Return the [x, y] coordinate for the center point of the cell that contains the specified text.  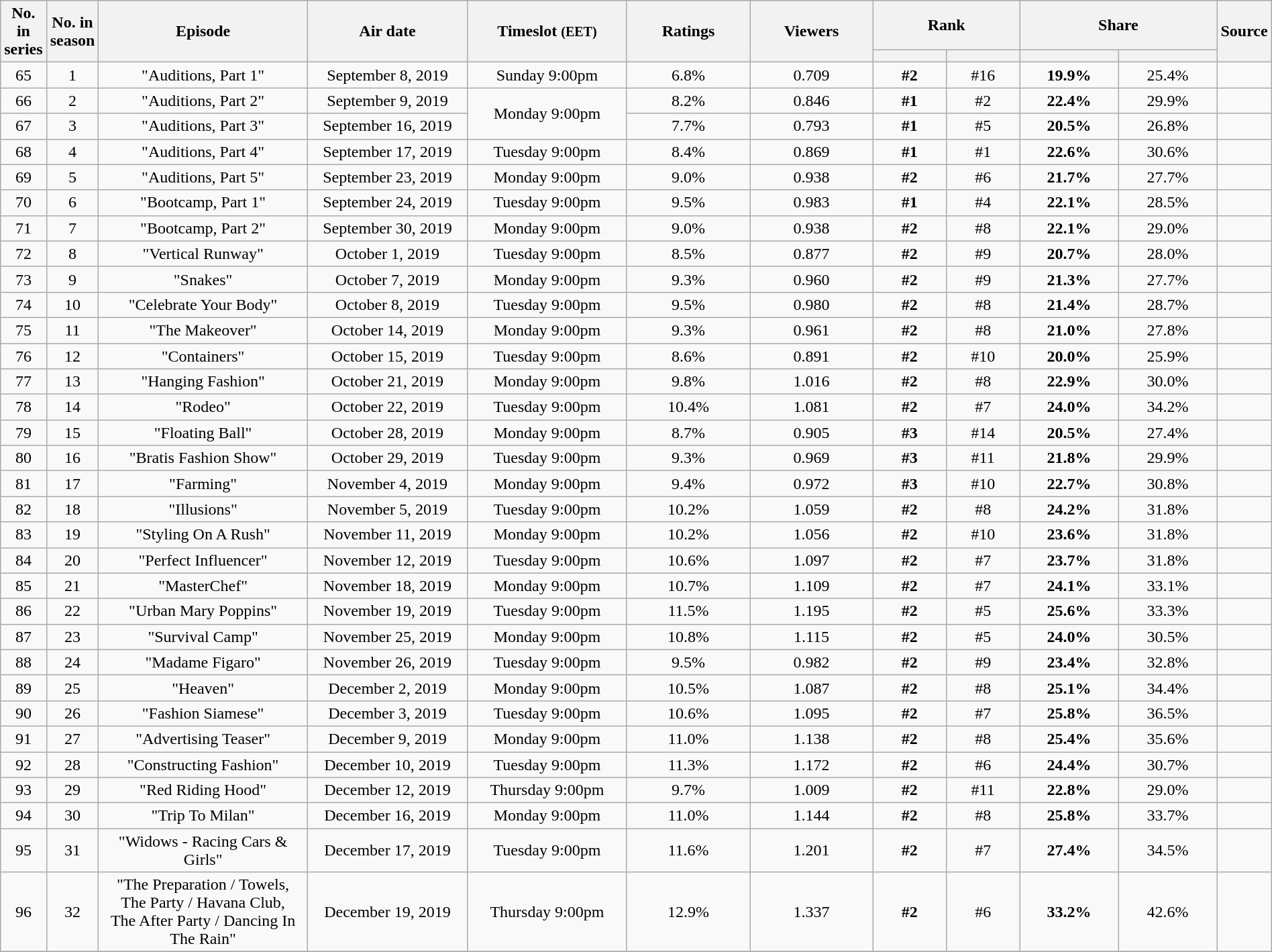
94 [23, 816]
31 [72, 851]
October 8, 2019 [387, 305]
74 [23, 305]
34.4% [1167, 688]
89 [23, 688]
November 25, 2019 [387, 637]
77 [23, 382]
11.5% [688, 611]
"Hanging Fashion" [203, 382]
8.7% [688, 433]
"Auditions, Part 2" [203, 101]
3 [72, 126]
December 17, 2019 [387, 851]
11.6% [688, 851]
84 [23, 560]
22.6% [1069, 152]
"Fashion Siamese" [203, 713]
"Survival Camp" [203, 637]
82 [23, 509]
"Snakes" [203, 279]
1.081 [812, 407]
22.4% [1069, 101]
2 [72, 101]
7.7% [688, 126]
December 3, 2019 [387, 713]
68 [23, 152]
1 [72, 75]
Source [1244, 32]
Viewers [812, 32]
October 15, 2019 [387, 356]
November 19, 2019 [387, 611]
78 [23, 407]
10.5% [688, 688]
28 [72, 764]
24.4% [1069, 764]
79 [23, 433]
8.4% [688, 152]
0.709 [812, 75]
"Farming" [203, 484]
85 [23, 586]
0.905 [812, 433]
13 [72, 382]
1.016 [812, 382]
92 [23, 764]
Share [1118, 25]
21.8% [1069, 458]
34.5% [1167, 851]
19 [72, 535]
"Illusions" [203, 509]
15 [72, 433]
September 16, 2019 [387, 126]
67 [23, 126]
21.4% [1069, 305]
"Red Riding Hood" [203, 790]
25.1% [1069, 688]
27 [72, 739]
23.4% [1069, 662]
1.056 [812, 535]
1.201 [812, 851]
21.3% [1069, 279]
"Madame Figaro" [203, 662]
Ratings [688, 32]
26.8% [1167, 126]
"Perfect Influencer" [203, 560]
"The Preparation / Towels, The Party / Havana Club, The After Party / Dancing In The Rain" [203, 912]
8.5% [688, 254]
December 10, 2019 [387, 764]
December 9, 2019 [387, 739]
14 [72, 407]
8 [72, 254]
34.2% [1167, 407]
28.7% [1167, 305]
10 [72, 305]
6.8% [688, 75]
22.9% [1069, 382]
83 [23, 535]
8.6% [688, 356]
1.337 [812, 912]
"Floating Ball" [203, 433]
29 [72, 790]
#4 [983, 203]
1.195 [812, 611]
0.877 [812, 254]
7 [72, 228]
30.6% [1167, 152]
25 [72, 688]
Air date [387, 32]
"Heaven" [203, 688]
November 26, 2019 [387, 662]
70 [23, 203]
December 19, 2019 [387, 912]
27.8% [1167, 330]
Rank [946, 25]
"Containers" [203, 356]
November 12, 2019 [387, 560]
20 [72, 560]
October 28, 2019 [387, 433]
21 [72, 586]
10.4% [688, 407]
No. inseries [23, 32]
1.138 [812, 739]
19.9% [1069, 75]
20.7% [1069, 254]
"Constructing Fashion" [203, 764]
9.8% [688, 382]
26 [72, 713]
"Auditions, Part 1" [203, 75]
87 [23, 637]
42.6% [1167, 912]
20.0% [1069, 356]
17 [72, 484]
16 [72, 458]
"Auditions, Part 4" [203, 152]
11.3% [688, 764]
33.1% [1167, 586]
September 30, 2019 [387, 228]
No. inseason [72, 32]
23.7% [1069, 560]
November 18, 2019 [387, 586]
1.095 [812, 713]
25.9% [1167, 356]
12.9% [688, 912]
December 12, 2019 [387, 790]
Episode [203, 32]
"Celebrate Your Body" [203, 305]
11 [72, 330]
0.972 [812, 484]
0.983 [812, 203]
October 1, 2019 [387, 254]
73 [23, 279]
90 [23, 713]
October 22, 2019 [387, 407]
9 [72, 279]
"Advertising Teaser" [203, 739]
1.059 [812, 509]
88 [23, 662]
18 [72, 509]
"Bratis Fashion Show" [203, 458]
1.109 [812, 586]
0.982 [812, 662]
"MasterChef" [203, 586]
September 8, 2019 [387, 75]
September 9, 2019 [387, 101]
81 [23, 484]
September 23, 2019 [387, 177]
95 [23, 851]
November 5, 2019 [387, 509]
28.0% [1167, 254]
24.2% [1069, 509]
Sunday 9:00pm [547, 75]
21.0% [1069, 330]
0.869 [812, 152]
"Auditions, Part 5" [203, 177]
October 29, 2019 [387, 458]
"Trip To Milan" [203, 816]
12 [72, 356]
33.2% [1069, 912]
"Bootcamp, Part 1" [203, 203]
30.5% [1167, 637]
24.1% [1069, 586]
10.7% [688, 586]
0.960 [812, 279]
22 [72, 611]
December 16, 2019 [387, 816]
"Styling On A Rush" [203, 535]
30.7% [1167, 764]
"The Makeover" [203, 330]
30.8% [1167, 484]
"Rodeo" [203, 407]
0.980 [812, 305]
1.009 [812, 790]
23 [72, 637]
93 [23, 790]
36.5% [1167, 713]
9.7% [688, 790]
0.891 [812, 356]
35.6% [1167, 739]
96 [23, 912]
November 11, 2019 [387, 535]
32 [72, 912]
76 [23, 356]
1.172 [812, 764]
1.115 [812, 637]
0.969 [812, 458]
October 21, 2019 [387, 382]
32.8% [1167, 662]
9.4% [688, 484]
33.7% [1167, 816]
28.5% [1167, 203]
"Urban Mary Poppins" [203, 611]
1.087 [812, 688]
66 [23, 101]
4 [72, 152]
72 [23, 254]
5 [72, 177]
80 [23, 458]
75 [23, 330]
0.846 [812, 101]
#14 [983, 433]
30.0% [1167, 382]
1.097 [812, 560]
23.6% [1069, 535]
December 2, 2019 [387, 688]
0.961 [812, 330]
6 [72, 203]
"Widows - Racing Cars & Girls" [203, 851]
30 [72, 816]
69 [23, 177]
"Auditions, Part 3" [203, 126]
October 7, 2019 [387, 279]
22.8% [1069, 790]
10.8% [688, 637]
October 14, 2019 [387, 330]
22.7% [1069, 484]
0.793 [812, 126]
September 17, 2019 [387, 152]
24 [72, 662]
#16 [983, 75]
25.6% [1069, 611]
"Vertical Runway" [203, 254]
8.2% [688, 101]
71 [23, 228]
Timeslot (EET) [547, 32]
91 [23, 739]
21.7% [1069, 177]
33.3% [1167, 611]
November 4, 2019 [387, 484]
"Bootcamp, Part 2" [203, 228]
1.144 [812, 816]
86 [23, 611]
65 [23, 75]
September 24, 2019 [387, 203]
